Output the [X, Y] coordinate of the center of the cell containing the given text.  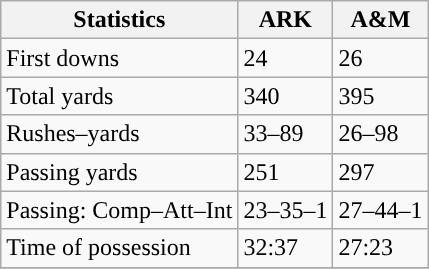
23–35–1 [286, 210]
27–44–1 [380, 210]
26 [380, 58]
Passing: Comp–Att–Int [120, 210]
32:37 [286, 248]
Total yards [120, 96]
Passing yards [120, 172]
First downs [120, 58]
Time of possession [120, 248]
395 [380, 96]
Statistics [120, 20]
297 [380, 172]
Rushes–yards [120, 134]
26–98 [380, 134]
340 [286, 96]
A&M [380, 20]
ARK [286, 20]
27:23 [380, 248]
33–89 [286, 134]
251 [286, 172]
24 [286, 58]
